Find where the given text appears and provide that cell's center as [X, Y] coordinate. 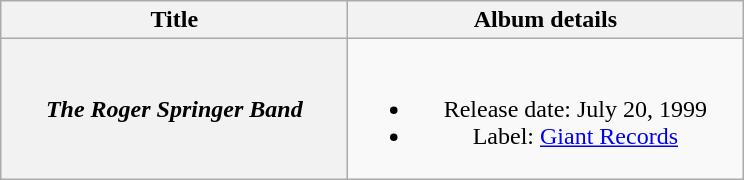
Release date: July 20, 1999Label: Giant Records [546, 109]
Title [174, 20]
The Roger Springer Band [174, 109]
Album details [546, 20]
